Determine the [X, Y] coordinate at the center of the cell enclosing the given text.  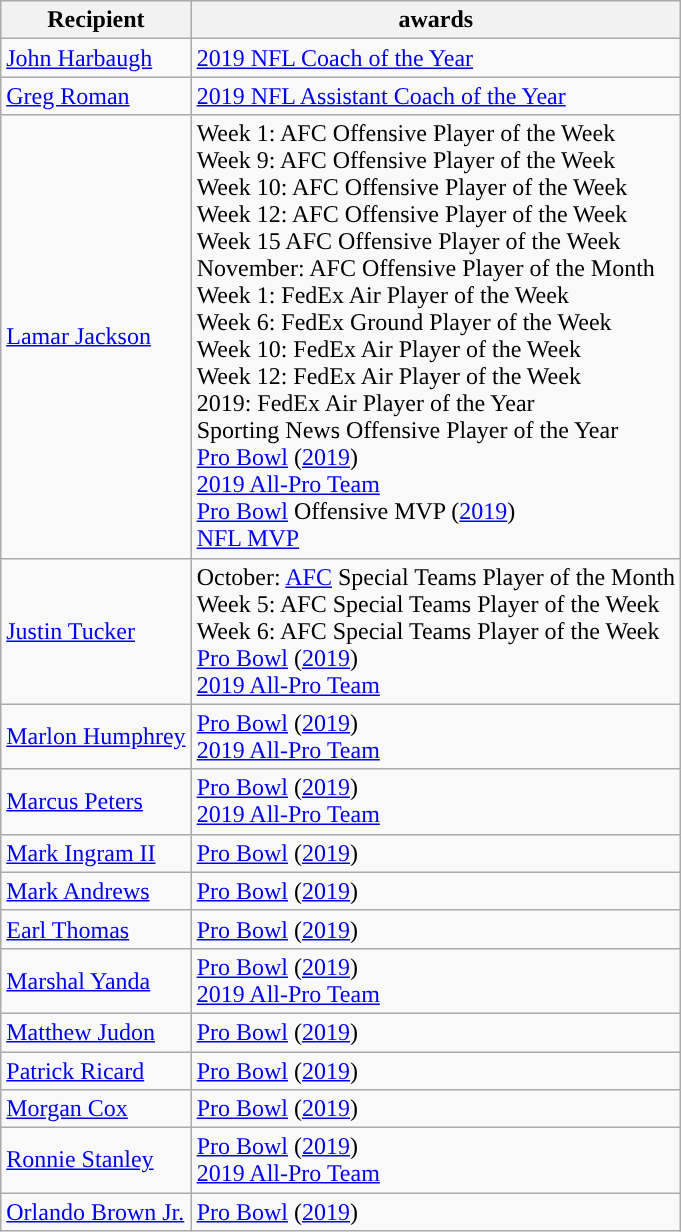
Mark Andrews [96, 891]
Ronnie Stanley [96, 1160]
Marshal Yanda [96, 980]
2019 NFL Assistant Coach of the Year [436, 96]
Greg Roman [96, 96]
Marcus Peters [96, 802]
Marlon Humphrey [96, 736]
Mark Ingram II [96, 853]
Matthew Judon [96, 1032]
awards [436, 20]
2019 NFL Coach of the Year [436, 58]
Morgan Cox [96, 1109]
Earl Thomas [96, 929]
Recipient [96, 20]
Orlando Brown Jr. [96, 1212]
John Harbaugh [96, 58]
Lamar Jackson [96, 336]
Justin Tucker [96, 631]
Patrick Ricard [96, 1071]
